Locate the cell with the specified text and output its [x, y] center coordinate. 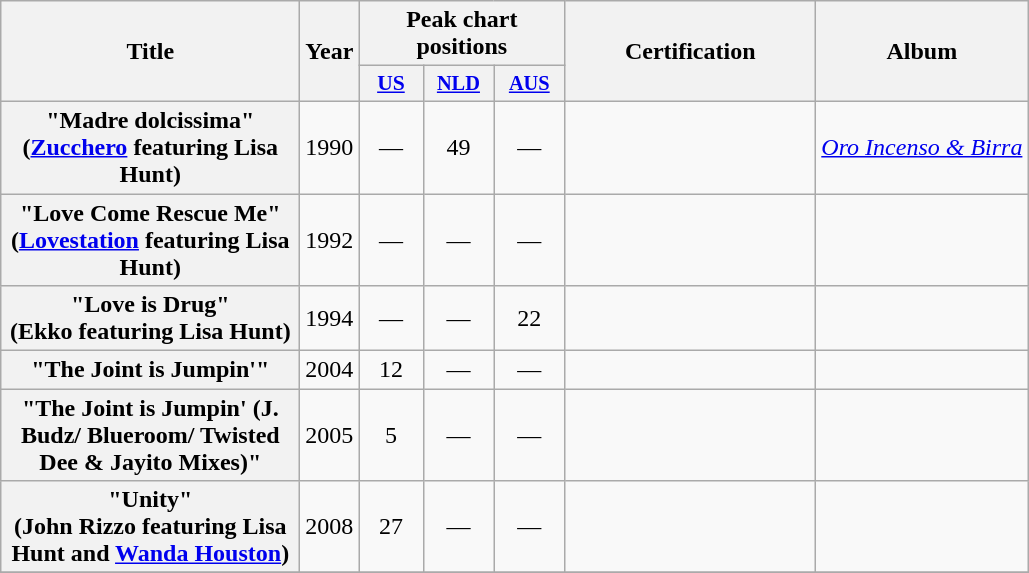
US [391, 84]
49 [458, 147]
"The Joint is Jumpin'" [150, 370]
Certification [690, 52]
27 [391, 527]
AUS [530, 84]
1990 [330, 147]
Year [330, 52]
2008 [330, 527]
Peak chart positions [462, 34]
2005 [330, 435]
NLD [458, 84]
"Unity"(John Rizzo featuring Lisa Hunt and Wanda Houston) [150, 527]
Oro Incenso & Birra [922, 147]
Title [150, 52]
12 [391, 370]
2004 [330, 370]
22 [530, 318]
1994 [330, 318]
"Madre dolcissima"(Zucchero featuring Lisa Hunt) [150, 147]
Album [922, 52]
"The Joint is Jumpin' (J. Budz/ Blueroom/ Twisted Dee & Jayito Mixes)" [150, 435]
"Love Come Rescue Me"(Lovestation featuring Lisa Hunt) [150, 240]
1992 [330, 240]
"Love is Drug"(Ekko featuring Lisa Hunt) [150, 318]
5 [391, 435]
